Identify which cell holds the provided text, then report its (X, Y) central coordinate. 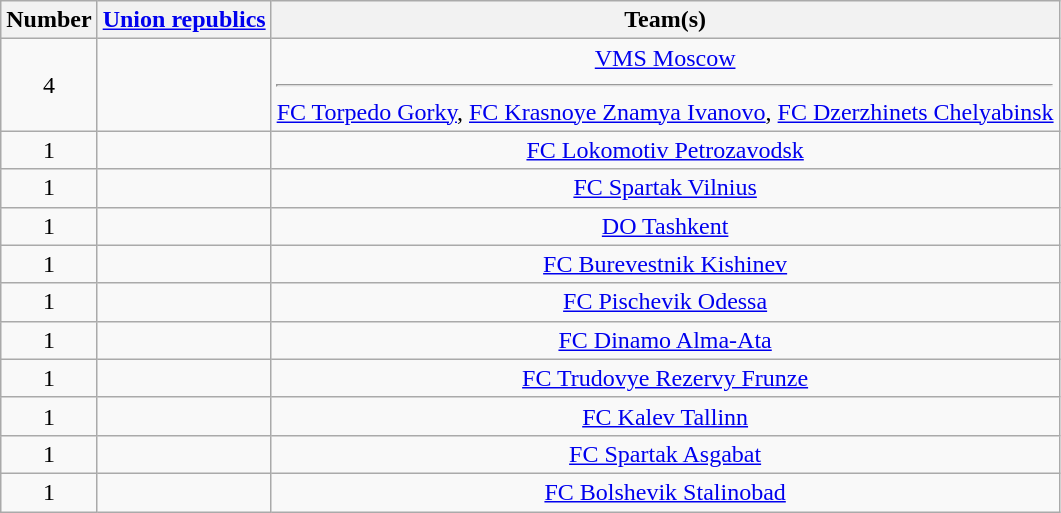
FC Kalev Tallinn (665, 416)
FC Dinamo Alma-Ata (665, 340)
FC Spartak Vilnius (665, 188)
Union republics (184, 20)
4 (49, 85)
FC Bolshevik Stalinobad (665, 492)
FC Trudovye Rezervy Frunze (665, 378)
VMS MoscowFC Torpedo Gorky, FC Krasnoye Znamya Ivanovo, FC Dzerzhinets Chelyabinsk (665, 85)
DO Tashkent (665, 226)
FC Pischevik Odessa (665, 302)
Number (49, 20)
FC Spartak Asgabat (665, 454)
FC Lokomotiv Petrozavodsk (665, 150)
Team(s) (665, 20)
FC Burevestnik Kishinev (665, 264)
